For the text-containing cell, return its midpoint in (X, Y) coordinate format. 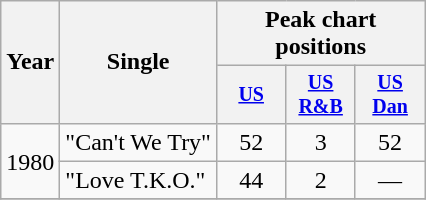
"Love T.K.O." (138, 180)
USDan (390, 94)
US (250, 94)
USR&B (320, 94)
— (390, 180)
2 (320, 180)
Year (30, 62)
44 (250, 180)
Peak chart positions (320, 34)
Single (138, 62)
"Can't We Try" (138, 142)
3 (320, 142)
1980 (30, 161)
